Locate the cell with the specified text and output its [x, y] center coordinate. 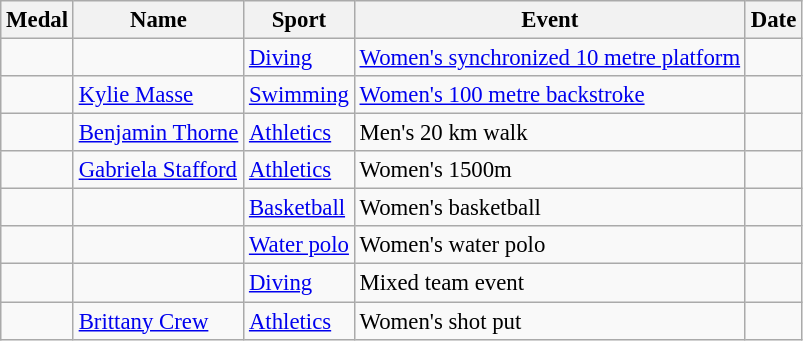
Basketball [300, 208]
Brittany Crew [158, 321]
Women's 1500m [550, 170]
Event [550, 20]
Mixed team event [550, 283]
Water polo [300, 245]
Sport [300, 20]
Kylie Masse [158, 95]
Men's 20 km walk [550, 133]
Benjamin Thorne [158, 133]
Women's 100 metre backstroke [550, 95]
Women's basketball [550, 208]
Women's synchronized 10 metre platform [550, 58]
Swimming [300, 95]
Name [158, 20]
Women's water polo [550, 245]
Date [773, 20]
Gabriela Stafford [158, 170]
Medal [38, 20]
Women's shot put [550, 321]
